For the text-containing cell, return its midpoint in (X, Y) coordinate format. 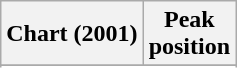
Chart (2001) (72, 34)
Peak position (189, 34)
